Output the (x, y) coordinate of the center of the cell containing the given text.  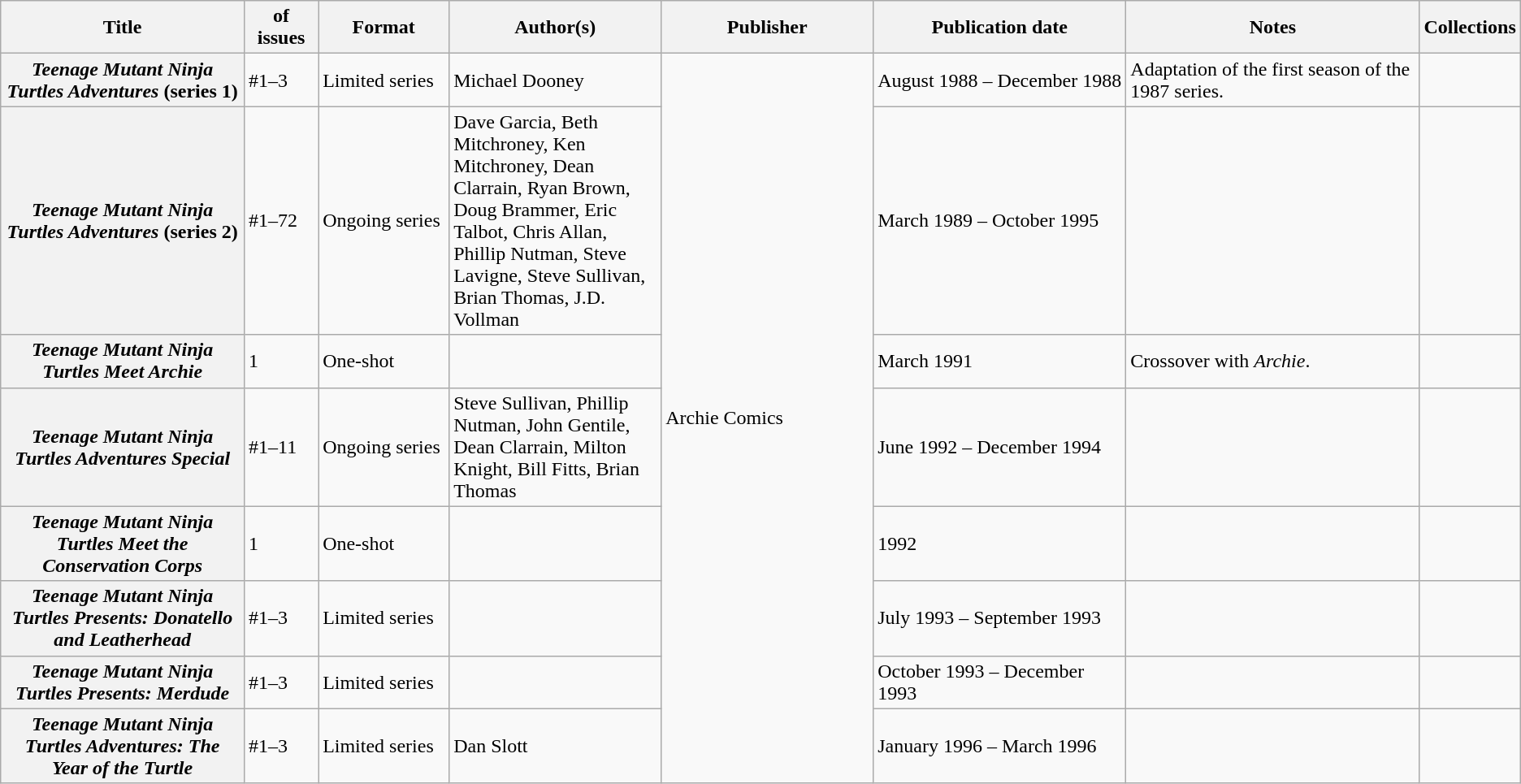
Title (123, 28)
Notes (1272, 28)
Adaptation of the first season of the 1987 series. (1272, 80)
July 1993 – September 1993 (999, 618)
Teenage Mutant Ninja Turtles Adventures (series 2) (123, 221)
of issues (281, 28)
Author(s) (556, 28)
1992 (999, 544)
Michael Dooney (556, 80)
Publisher (767, 28)
October 1993 – December 1993 (999, 682)
Dan Slott (556, 746)
Publication date (999, 28)
#1–72 (281, 221)
January 1996 – March 1996 (999, 746)
Teenage Mutant Ninja Turtles Presents: Donatello and Leatherhead (123, 618)
Archie Comics (767, 418)
Teenage Mutant Ninja Turtles Presents: Merdude (123, 682)
#1–11 (281, 447)
Steve Sullivan, Phillip Nutman, John Gentile, Dean Clarrain, Milton Knight, Bill Fitts, Brian Thomas (556, 447)
Crossover with Archie. (1272, 361)
Teenage Mutant Ninja Turtles Meet the Conservation Corps (123, 544)
Format (383, 28)
Teenage Mutant Ninja Turtles Adventures: The Year of the Turtle (123, 746)
Teenage Mutant Ninja Turtles Adventures Special (123, 447)
August 1988 – December 1988 (999, 80)
Teenage Mutant Ninja Turtles Adventures (series 1) (123, 80)
Collections (1470, 28)
June 1992 – December 1994 (999, 447)
Teenage Mutant Ninja Turtles Meet Archie (123, 361)
March 1991 (999, 361)
March 1989 – October 1995 (999, 221)
